Determine the [X, Y] coordinate at the center of the cell enclosing the given text.  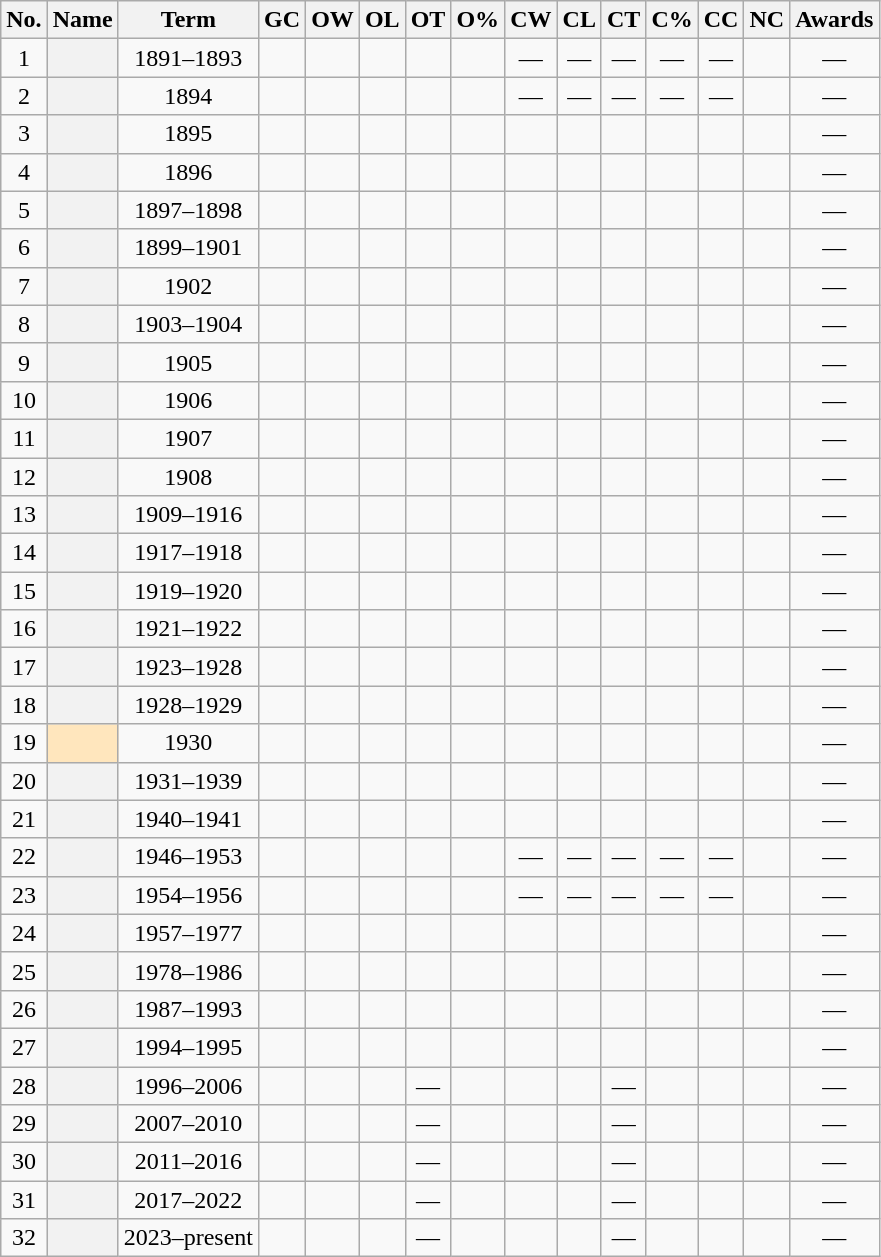
4 [24, 172]
O% [478, 20]
10 [24, 400]
19 [24, 743]
25 [24, 971]
OL [382, 20]
12 [24, 477]
18 [24, 705]
15 [24, 591]
1946–1953 [188, 857]
1921–1922 [188, 629]
1931–1939 [188, 781]
GC [282, 20]
23 [24, 895]
2017–2022 [188, 1200]
CW [531, 20]
2023–present [188, 1238]
1899–1901 [188, 248]
32 [24, 1238]
6 [24, 248]
1930 [188, 743]
Awards [834, 20]
1906 [188, 400]
22 [24, 857]
1917–1918 [188, 553]
27 [24, 1047]
1994–1995 [188, 1047]
9 [24, 362]
2 [24, 96]
Term [188, 20]
1895 [188, 134]
3 [24, 134]
1923–1928 [188, 667]
1978–1986 [188, 971]
11 [24, 438]
C% [672, 20]
NC [767, 20]
1987–1993 [188, 1009]
1902 [188, 286]
CC [721, 20]
OW [333, 20]
CL [579, 20]
1909–1916 [188, 515]
No. [24, 20]
Name [82, 20]
1996–2006 [188, 1085]
7 [24, 286]
2007–2010 [188, 1124]
21 [24, 819]
20 [24, 781]
1905 [188, 362]
13 [24, 515]
26 [24, 1009]
1 [24, 58]
1954–1956 [188, 895]
1891–1893 [188, 58]
2011–2016 [188, 1162]
8 [24, 324]
1894 [188, 96]
14 [24, 553]
1903–1904 [188, 324]
1896 [188, 172]
1940–1941 [188, 819]
28 [24, 1085]
1919–1920 [188, 591]
30 [24, 1162]
CT [623, 20]
16 [24, 629]
1928–1929 [188, 705]
1907 [188, 438]
1908 [188, 477]
29 [24, 1124]
31 [24, 1200]
5 [24, 210]
24 [24, 933]
OT [428, 20]
1957–1977 [188, 933]
17 [24, 667]
1897–1898 [188, 210]
